Determine the (X, Y) coordinate at the center of the cell enclosing the given text.  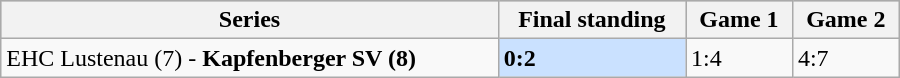
Final standing (592, 20)
1:4 (740, 58)
Game 2 (846, 20)
EHC Lustenau (7) - Kapfenberger SV (8) (250, 58)
Game 1 (740, 20)
Series (250, 20)
4:7 (846, 58)
0:2 (592, 58)
